Extract the (X, Y) coordinate from the center of the cell holding the provided text.  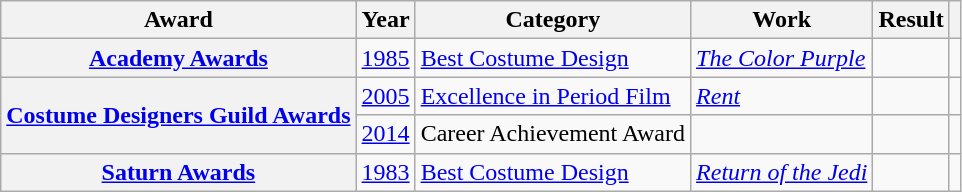
Excellence in Period Film (552, 96)
2014 (386, 134)
The Color Purple (782, 58)
Category (552, 20)
1983 (386, 172)
Work (782, 20)
Costume Designers Guild Awards (178, 115)
2005 (386, 96)
Return of the Jedi (782, 172)
1985 (386, 58)
Year (386, 20)
Award (178, 20)
Result (911, 20)
Academy Awards (178, 58)
Career Achievement Award (552, 134)
Rent (782, 96)
Saturn Awards (178, 172)
